Extract the (x, y) coordinate from the center of the cell holding the provided text.  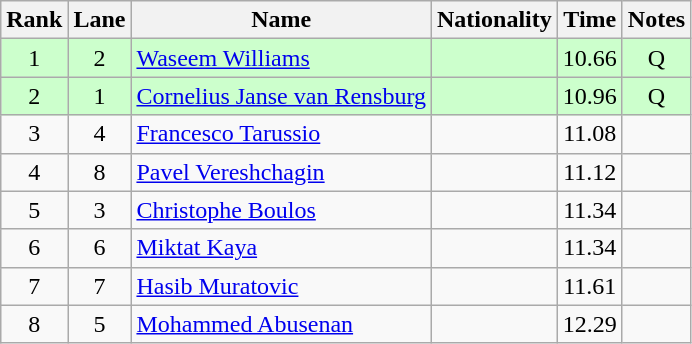
Rank (34, 20)
Mohammed Abusenan (282, 324)
Miktat Kaya (282, 248)
12.29 (590, 324)
Time (590, 20)
Name (282, 20)
11.61 (590, 286)
Waseem Williams (282, 58)
Hasib Muratovic (282, 286)
Francesco Tarussio (282, 134)
Nationality (495, 20)
Notes (656, 20)
11.08 (590, 134)
Lane (100, 20)
10.66 (590, 58)
11.12 (590, 172)
Christophe Boulos (282, 210)
Pavel Vereshchagin (282, 172)
10.96 (590, 96)
Cornelius Janse van Rensburg (282, 96)
